Return the [X, Y] coordinate for the center point of the cell that contains the specified text.  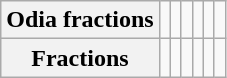
Odia fractions [80, 20]
Fractions [80, 58]
